Find where the given text appears and provide that cell's center as [X, Y] coordinate. 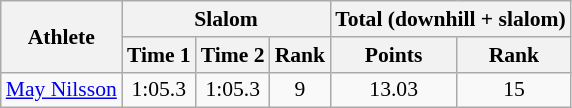
Time 1 [159, 55]
Time 2 [233, 55]
Total (downhill + slalom) [450, 19]
13.03 [394, 90]
9 [300, 90]
May Nilsson [62, 90]
Athlete [62, 36]
15 [514, 90]
Slalom [226, 19]
Points [394, 55]
